Detect which cell encompasses the target text, then output its [x, y] center coordinate. 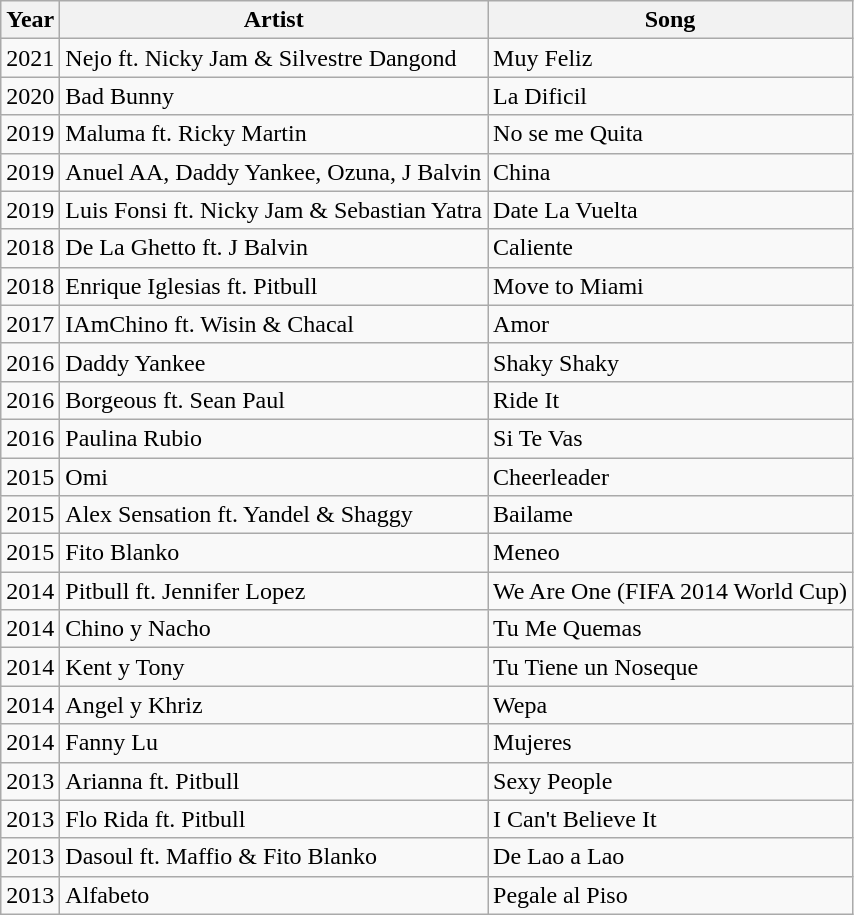
Si Te Vas [670, 438]
Pitbull ft. Jennifer Lopez [274, 591]
Omi [274, 477]
Year [30, 20]
Luis Fonsi ft. Nicky Jam & Sebastian Yatra [274, 210]
We Are One (FIFA 2014 World Cup) [670, 591]
Angel y Khriz [274, 705]
De Lao a Lao [670, 857]
Alfabeto [274, 895]
Caliente [670, 248]
Song [670, 20]
Muy Feliz [670, 58]
Paulina Rubio [274, 438]
2020 [30, 96]
Nejo ft. Nicky Jam & Silvestre Dangond [274, 58]
Date La Vuelta [670, 210]
Tu Me Quemas [670, 629]
China [670, 172]
Meneo [670, 553]
Borgeous ft. Sean Paul [274, 400]
Chino y Nacho [274, 629]
Bad Bunny [274, 96]
Artist [274, 20]
Fanny Lu [274, 743]
Ride It [670, 400]
IAmChino ft. Wisin & Chacal [274, 324]
Anuel AA, Daddy Yankee, Ozuna, J Balvin [274, 172]
Daddy Yankee [274, 362]
2017 [30, 324]
Wepa [670, 705]
2021 [30, 58]
Alex Sensation ft. Yandel & Shaggy [274, 515]
Mujeres [670, 743]
Tu Tiene un Noseque [670, 667]
Dasoul ft. Maffio & Fito Blanko [274, 857]
Flo Rida ft. Pitbull [274, 819]
Enrique Iglesias ft. Pitbull [274, 286]
Maluma ft. Ricky Martin [274, 134]
Bailame [670, 515]
I Can't Believe It [670, 819]
De La Ghetto ft. J Balvin [274, 248]
Arianna ft. Pitbull [274, 781]
Sexy People [670, 781]
Cheerleader [670, 477]
No se me Quita [670, 134]
Pegale al Piso [670, 895]
Amor [670, 324]
Shaky Shaky [670, 362]
Move to Miami [670, 286]
La Dificil [670, 96]
Kent y Tony [274, 667]
Fito Blanko [274, 553]
